Capture the cell that displays the provided text and extract its [X, Y] central coordinate. 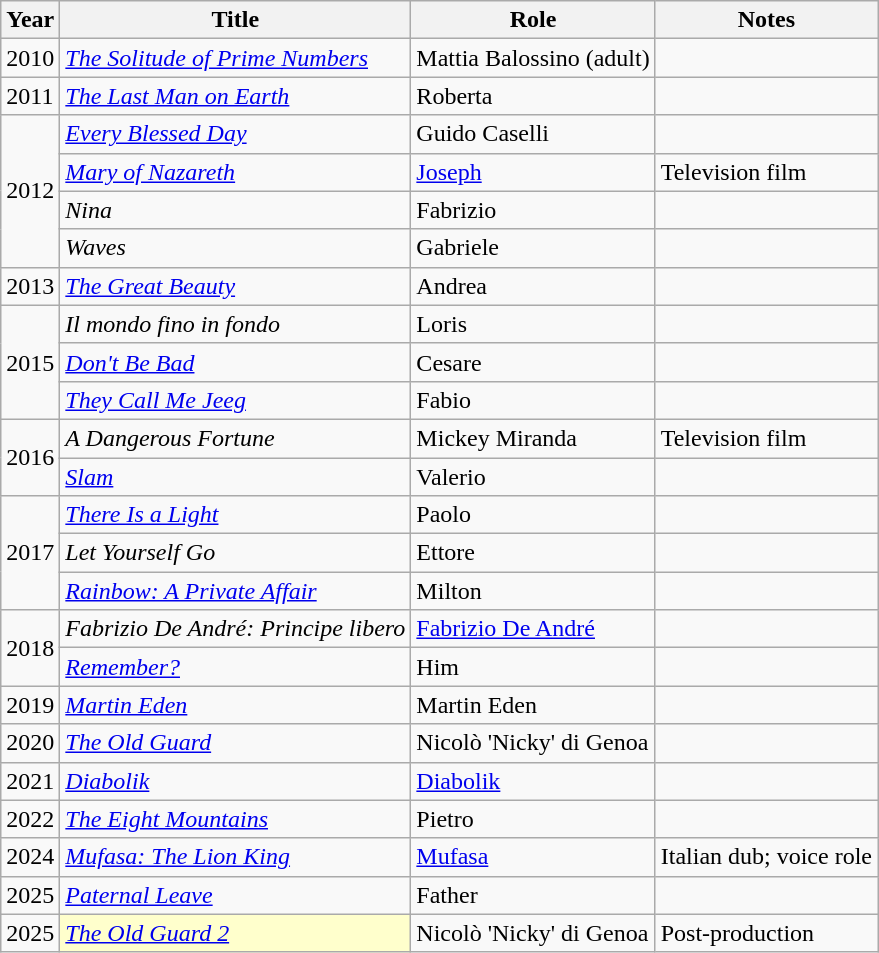
Slam [236, 477]
Il mondo fino in fondo [236, 324]
The Solitude of Prime Numbers [236, 58]
The Old Guard [236, 743]
2016 [30, 457]
Cesare [533, 362]
Mickey Miranda [533, 438]
2021 [30, 781]
Gabriele [533, 248]
Remember? [236, 667]
Notes [766, 20]
2022 [30, 819]
Year [30, 20]
Let Yourself Go [236, 553]
Fabrizio [533, 210]
Italian dub; voice role [766, 857]
Fabio [533, 400]
Valerio [533, 477]
The Old Guard 2 [236, 933]
Guido Caselli [533, 134]
Mattia Balossino (adult) [533, 58]
Title [236, 20]
2015 [30, 362]
Rainbow: A Private Affair [236, 591]
2013 [30, 286]
Role [533, 20]
2010 [30, 58]
Paolo [533, 515]
Paternal Leave [236, 895]
2024 [30, 857]
2019 [30, 705]
Him [533, 667]
2020 [30, 743]
The Eight Mountains [236, 819]
There Is a Light [236, 515]
2018 [30, 648]
2017 [30, 553]
Post-production [766, 933]
Pietro [533, 819]
Father [533, 895]
Fabrizio De André: Principe libero [236, 629]
2012 [30, 191]
A Dangerous Fortune [236, 438]
Roberta [533, 96]
Andrea [533, 286]
Mary of Nazareth [236, 172]
Nina [236, 210]
Loris [533, 324]
Fabrizio De André [533, 629]
Mufasa: The Lion King [236, 857]
The Last Man on Earth [236, 96]
The Great Beauty [236, 286]
Waves [236, 248]
Ettore [533, 553]
Don't Be Bad [236, 362]
Joseph [533, 172]
Every Blessed Day [236, 134]
Milton [533, 591]
They Call Me Jeeg [236, 400]
Mufasa [533, 857]
2011 [30, 96]
